Detect which cell encompasses the target text, then output its [X, Y] center coordinate. 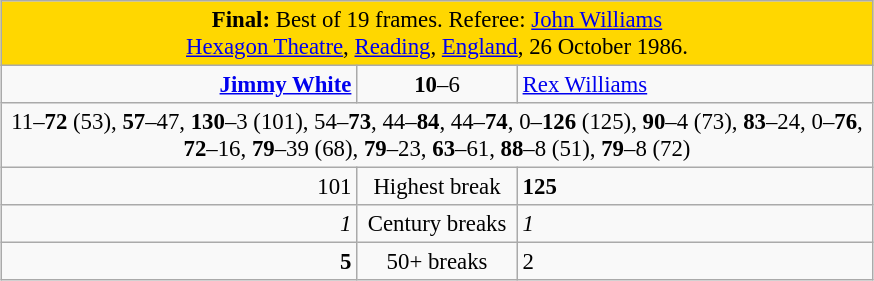
Century breaks [438, 224]
11–72 (53), 57–47, 130–3 (101), 54–73, 44–84, 44–74, 0–126 (125), 90–4 (73), 83–24, 0–76, 72–16, 79–39 (68), 79–23, 63–61, 88–8 (51), 79–8 (72) [437, 136]
125 [695, 187]
2 [695, 262]
Jimmy White [179, 85]
5 [179, 262]
Rex Williams [695, 85]
Final: Best of 19 frames. Referee: John Williams Hexagon Theatre, Reading, England, 26 October 1986. [437, 34]
50+ breaks [438, 262]
101 [179, 187]
10–6 [438, 85]
Highest break [438, 187]
